Locate the cell with the specified text and output its (X, Y) center coordinate. 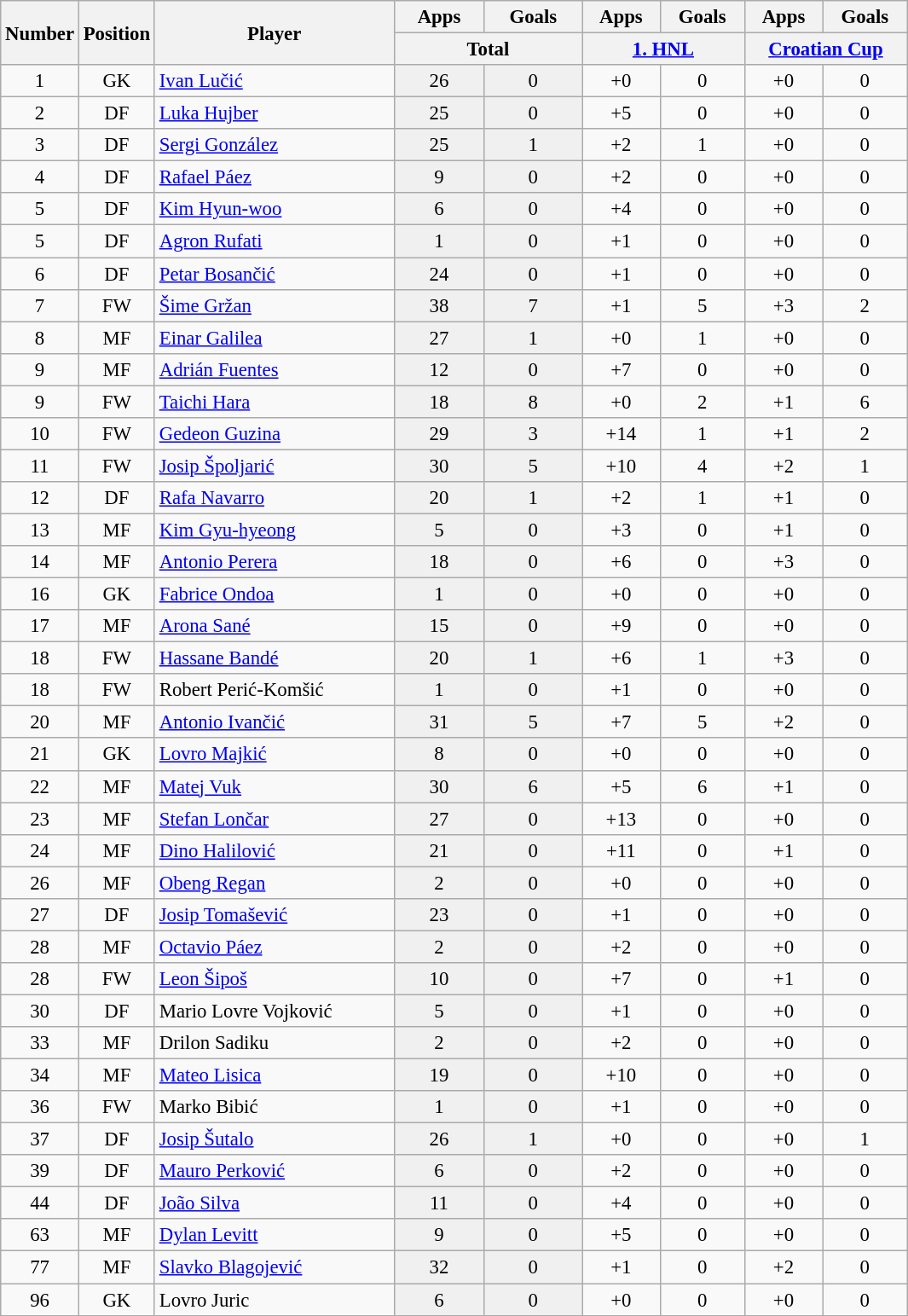
Kim Hyun-woo (275, 209)
Obeng Regan (275, 883)
Slavko Blagojević (275, 1267)
Mauro Perković (275, 1171)
14 (40, 562)
Hassane Bandé (275, 658)
Luka Hujber (275, 113)
32 (439, 1267)
Drilon Sadiku (275, 1043)
Petar Bosančić (275, 274)
Robert Perić-Komšić (275, 690)
Total (488, 49)
39 (40, 1171)
+14 (622, 434)
22 (40, 786)
19 (439, 1075)
+9 (622, 626)
+13 (622, 819)
33 (40, 1043)
Matej Vuk (275, 786)
1. HNL (663, 49)
Ivan Lučić (275, 81)
Josip Šutalo (275, 1139)
Josip Špoljarić (275, 466)
Taichi Hara (275, 402)
Adrián Fuentes (275, 369)
13 (40, 530)
Kim Gyu-hyeong (275, 530)
Arona Sané (275, 626)
+11 (622, 850)
Dylan Levitt (275, 1236)
Fabrice Ondoa (275, 594)
38 (439, 305)
34 (40, 1075)
Agron Rufati (275, 241)
Rafael Páez (275, 177)
15 (439, 626)
Position (116, 32)
Mario Lovre Vojković (275, 1011)
João Silva (275, 1203)
Leon Šipoš (275, 979)
Antonio Ivančić (275, 722)
Player (275, 32)
77 (40, 1267)
Gedeon Guzina (275, 434)
Marko Bibić (275, 1107)
37 (40, 1139)
96 (40, 1300)
Lovro Juric (275, 1300)
16 (40, 594)
Lovro Majkić (275, 755)
Šime Gržan (275, 305)
Number (40, 32)
Mateo Lisica (275, 1075)
Dino Halilović (275, 850)
63 (40, 1236)
31 (439, 722)
Einar Galilea (275, 338)
Sergi González (275, 145)
44 (40, 1203)
Octavio Páez (275, 947)
36 (40, 1107)
Rafa Navarro (275, 498)
17 (40, 626)
29 (439, 434)
Croatian Cup (825, 49)
Antonio Perera (275, 562)
Stefan Lončar (275, 819)
Josip Tomašević (275, 915)
